Locate the cell with the specified text and output its (X, Y) center coordinate. 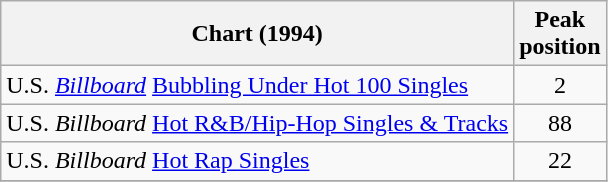
U.S. Billboard Bubbling Under Hot 100 Singles (258, 85)
Peakposition (560, 34)
U.S. Billboard Hot R&B/Hip-Hop Singles & Tracks (258, 123)
88 (560, 123)
2 (560, 85)
U.S. Billboard Hot Rap Singles (258, 161)
Chart (1994) (258, 34)
22 (560, 161)
